Search for the cell housing the specified text and yield its (X, Y) center coordinate. 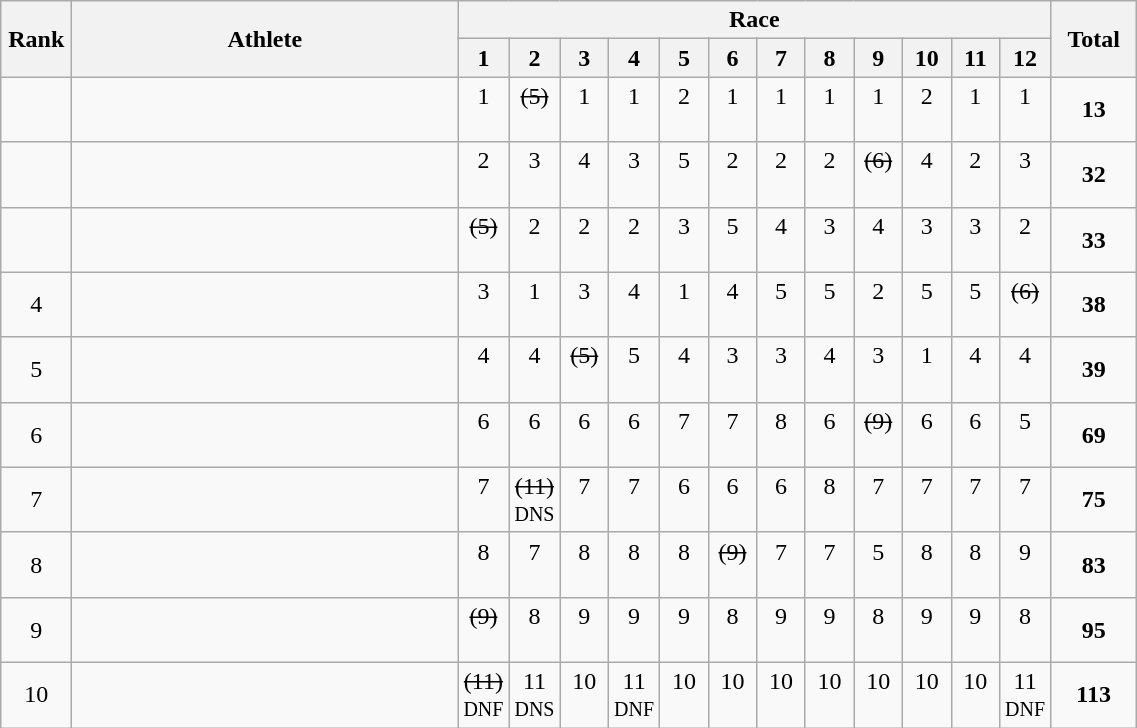
(11)DNF (484, 694)
83 (1094, 564)
Total (1094, 39)
13 (1094, 110)
75 (1094, 500)
Athlete (265, 39)
33 (1094, 240)
Rank (36, 39)
32 (1094, 174)
Race (754, 20)
38 (1094, 304)
69 (1094, 434)
11DNS (534, 694)
113 (1094, 694)
11 (976, 58)
39 (1094, 370)
12 (1026, 58)
(11)DNS (534, 500)
95 (1094, 630)
